Capture the cell that displays the provided text and extract its [X, Y] central coordinate. 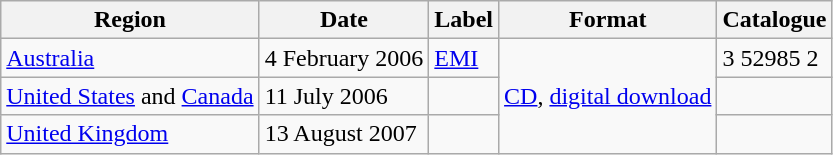
Label [464, 20]
Date [344, 20]
Region [130, 20]
United Kingdom [130, 134]
4 February 2006 [344, 58]
EMI [464, 58]
Catalogue [774, 20]
3 52985 2 [774, 58]
11 July 2006 [344, 96]
Format [608, 20]
Australia [130, 58]
13 August 2007 [344, 134]
United States and Canada [130, 96]
CD, digital download [608, 96]
